Provide the [x, y] coordinate of the cell's center where the given text is located.  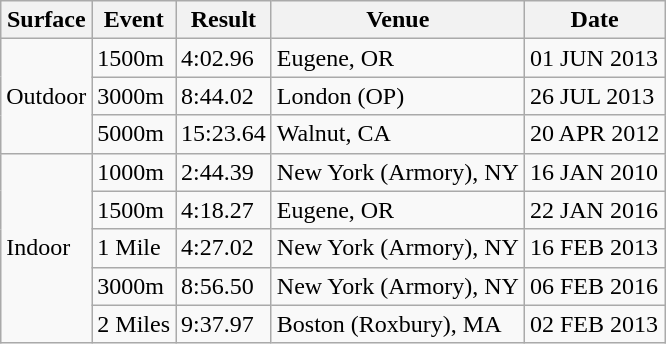
5000m [134, 134]
Boston (Roxbury), MA [398, 324]
2 Miles [134, 324]
Result [224, 20]
8:56.50 [224, 286]
06 FEB 2016 [594, 286]
16 FEB 2013 [594, 248]
4:18.27 [224, 210]
2:44.39 [224, 172]
20 APR 2012 [594, 134]
9:37.97 [224, 324]
Indoor [46, 248]
Walnut, CA [398, 134]
02 FEB 2013 [594, 324]
01 JUN 2013 [594, 58]
Surface [46, 20]
1000m [134, 172]
22 JAN 2016 [594, 210]
15:23.64 [224, 134]
Event [134, 20]
Outdoor [46, 96]
Venue [398, 20]
4:27.02 [224, 248]
London (OP) [398, 96]
4:02.96 [224, 58]
8:44.02 [224, 96]
Date [594, 20]
16 JAN 2010 [594, 172]
1 Mile [134, 248]
26 JUL 2013 [594, 96]
